For the text-containing cell, return its midpoint in [x, y] coordinate format. 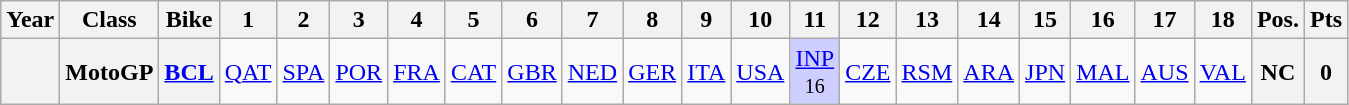
CZE [868, 72]
4 [417, 20]
VAL [1222, 72]
13 [927, 20]
Class [110, 20]
5 [473, 20]
BCL [189, 72]
NC [1278, 72]
8 [652, 20]
Year [30, 20]
10 [760, 20]
0 [1326, 72]
USA [760, 72]
18 [1222, 20]
Pos. [1278, 20]
GER [652, 72]
MAL [1103, 72]
14 [989, 20]
GBR [532, 72]
11 [815, 20]
MotoGP [110, 72]
6 [532, 20]
INP16 [815, 72]
3 [359, 20]
2 [304, 20]
QAT [248, 72]
SPA [304, 72]
Bike [189, 20]
AUS [1164, 72]
1 [248, 20]
POR [359, 72]
9 [706, 20]
12 [868, 20]
RSM [927, 72]
NED [592, 72]
FRA [417, 72]
16 [1103, 20]
Pts [1326, 20]
CAT [473, 72]
ARA [989, 72]
17 [1164, 20]
7 [592, 20]
15 [1046, 20]
ITA [706, 72]
JPN [1046, 72]
